Return the [X, Y] coordinate for the center point of the cell that contains the specified text.  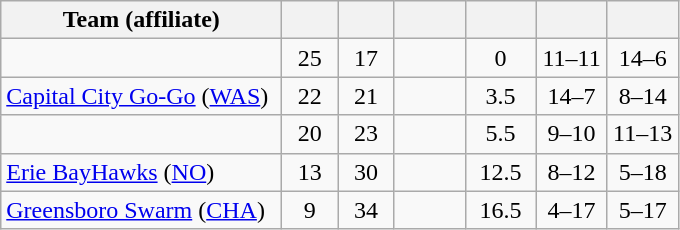
22 [310, 96]
4–17 [572, 210]
25 [310, 58]
12.5 [500, 172]
16.5 [500, 210]
Erie BayHawks (NO) [142, 172]
14–7 [572, 96]
17 [366, 58]
8–14 [642, 96]
13 [310, 172]
Team (affiliate) [142, 20]
0 [500, 58]
8–12 [572, 172]
9 [310, 210]
30 [366, 172]
20 [310, 134]
11–11 [572, 58]
34 [366, 210]
11–13 [642, 134]
14–6 [642, 58]
Capital City Go-Go (WAS) [142, 96]
5–18 [642, 172]
23 [366, 134]
3.5 [500, 96]
9–10 [572, 134]
5–17 [642, 210]
21 [366, 96]
5.5 [500, 134]
Greensboro Swarm (CHA) [142, 210]
